Find where the given text appears and provide that cell's center as (X, Y) coordinate. 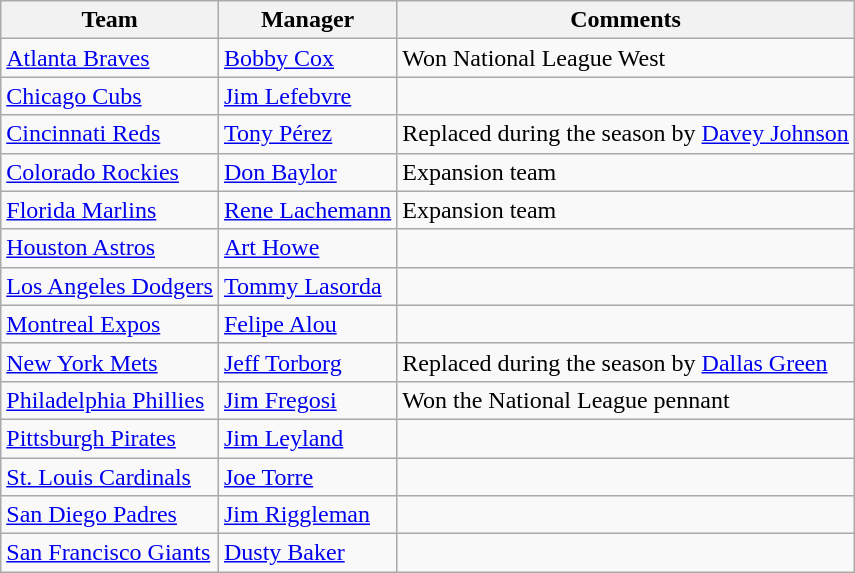
Pittsburgh Pirates (110, 438)
Rene Lachemann (307, 210)
Los Angeles Dodgers (110, 286)
Won National League West (626, 58)
St. Louis Cardinals (110, 477)
New York Mets (110, 362)
Philadelphia Phillies (110, 400)
Comments (626, 20)
San Diego Padres (110, 515)
Felipe Alou (307, 324)
Jim Fregosi (307, 400)
Dusty Baker (307, 553)
Houston Astros (110, 248)
San Francisco Giants (110, 553)
Tommy Lasorda (307, 286)
Tony Pérez (307, 134)
Chicago Cubs (110, 96)
Replaced during the season by Dallas Green (626, 362)
Replaced during the season by Davey Johnson (626, 134)
Colorado Rockies (110, 172)
Joe Torre (307, 477)
Bobby Cox (307, 58)
Cincinnati Reds (110, 134)
Florida Marlins (110, 210)
Jim Riggleman (307, 515)
Atlanta Braves (110, 58)
Montreal Expos (110, 324)
Art Howe (307, 248)
Jim Lefebvre (307, 96)
Don Baylor (307, 172)
Jeff Torborg (307, 362)
Jim Leyland (307, 438)
Won the National League pennant (626, 400)
Team (110, 20)
Manager (307, 20)
